Pinpoint the cell where the given text exists, returning its (X, Y) midpoint coordinate. 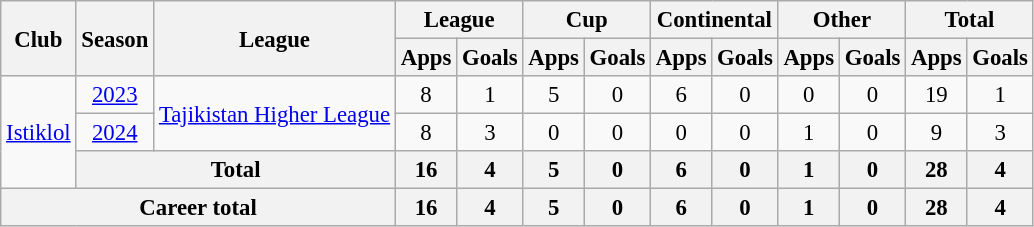
2024 (115, 133)
Continental (715, 20)
9 (936, 133)
Istiklol (38, 132)
19 (936, 95)
Other (842, 20)
2023 (115, 95)
Career total (198, 208)
Club (38, 38)
Cup (587, 20)
Season (115, 38)
Tajikistan Higher League (275, 114)
